Provide the [x, y] coordinate of the cell's center where the given text is located.  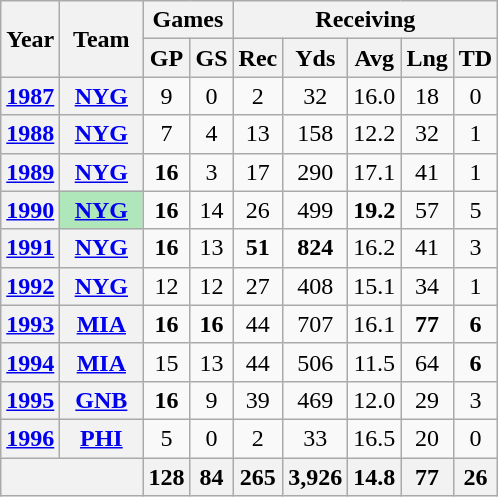
707 [316, 324]
128 [166, 477]
Avg [374, 58]
GP [166, 58]
1992 [30, 286]
1988 [30, 134]
20 [427, 438]
1993 [30, 324]
Lng [427, 58]
1991 [30, 248]
408 [316, 286]
158 [316, 134]
1995 [30, 400]
499 [316, 210]
1990 [30, 210]
18 [427, 96]
15.1 [374, 286]
14.8 [374, 477]
Games [188, 20]
16.0 [374, 96]
57 [427, 210]
29 [427, 400]
27 [258, 286]
1987 [30, 96]
Receiving [366, 20]
Rec [258, 58]
12.2 [374, 134]
17.1 [374, 172]
Team [102, 39]
51 [258, 248]
290 [316, 172]
1994 [30, 362]
GS [212, 58]
19.2 [374, 210]
4 [212, 134]
34 [427, 286]
7 [166, 134]
14 [212, 210]
16.5 [374, 438]
15 [166, 362]
824 [316, 248]
265 [258, 477]
GNB [102, 400]
16.2 [374, 248]
64 [427, 362]
1996 [30, 438]
1989 [30, 172]
11.5 [374, 362]
3,926 [316, 477]
PHI [102, 438]
Year [30, 39]
TD [475, 58]
33 [316, 438]
16.1 [374, 324]
506 [316, 362]
17 [258, 172]
84 [212, 477]
39 [258, 400]
Yds [316, 58]
12.0 [374, 400]
469 [316, 400]
